Provide the (X, Y) coordinate of the cell's center where the given text is located.  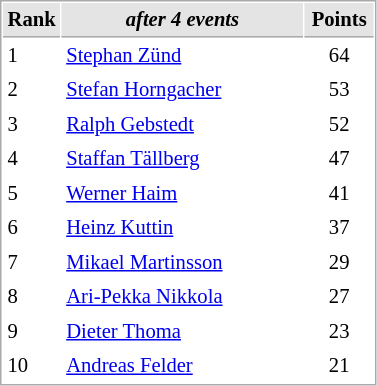
Ari-Pekka Nikkola (183, 296)
7 (32, 262)
Rank (32, 20)
21 (340, 366)
Ralph Gebstedt (183, 124)
Stephan Zünd (183, 56)
29 (340, 262)
2 (32, 90)
Dieter Thoma (183, 332)
after 4 events (183, 20)
9 (32, 332)
5 (32, 194)
Andreas Felder (183, 366)
8 (32, 296)
3 (32, 124)
52 (340, 124)
37 (340, 228)
27 (340, 296)
53 (340, 90)
47 (340, 158)
Werner Haim (183, 194)
4 (32, 158)
Heinz Kuttin (183, 228)
6 (32, 228)
Stefan Horngacher (183, 90)
23 (340, 332)
Mikael Martinsson (183, 262)
64 (340, 56)
41 (340, 194)
Staffan Tällberg (183, 158)
Points (340, 20)
10 (32, 366)
1 (32, 56)
